For the text-containing cell, return its midpoint in [x, y] coordinate format. 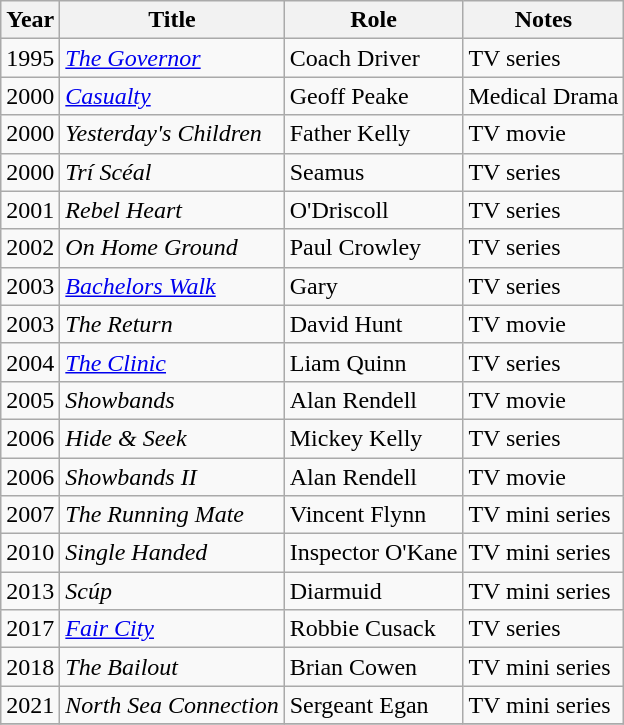
Hide & Seek [172, 438]
The Governor [172, 58]
On Home Ground [172, 248]
Medical Drama [544, 96]
Casualty [172, 96]
Inspector O'Kane [374, 553]
Yesterday's Children [172, 134]
Role [374, 20]
O'Driscoll [374, 210]
Scúp [172, 591]
North Sea Connection [172, 705]
Notes [544, 20]
2013 [30, 591]
The Running Mate [172, 515]
Showbands [172, 400]
2005 [30, 400]
2017 [30, 629]
2001 [30, 210]
Robbie Cusack [374, 629]
Brian Cowen [374, 667]
Vincent Flynn [374, 515]
2010 [30, 553]
2007 [30, 515]
Sergeant Egan [374, 705]
Gary [374, 286]
Paul Crowley [374, 248]
Year [30, 20]
2021 [30, 705]
Showbands II [172, 477]
2004 [30, 362]
Coach Driver [374, 58]
Father Kelly [374, 134]
1995 [30, 58]
David Hunt [374, 324]
Bachelors Walk [172, 286]
Title [172, 20]
Fair City [172, 629]
2018 [30, 667]
Diarmuid [374, 591]
2002 [30, 248]
Mickey Kelly [374, 438]
Rebel Heart [172, 210]
Liam Quinn [374, 362]
Seamus [374, 172]
The Bailout [172, 667]
Trí Scéal [172, 172]
Single Handed [172, 553]
The Return [172, 324]
The Clinic [172, 362]
Geoff Peake [374, 96]
